Scan for the cell matching the given text and deliver its (x, y) coordinate at center. 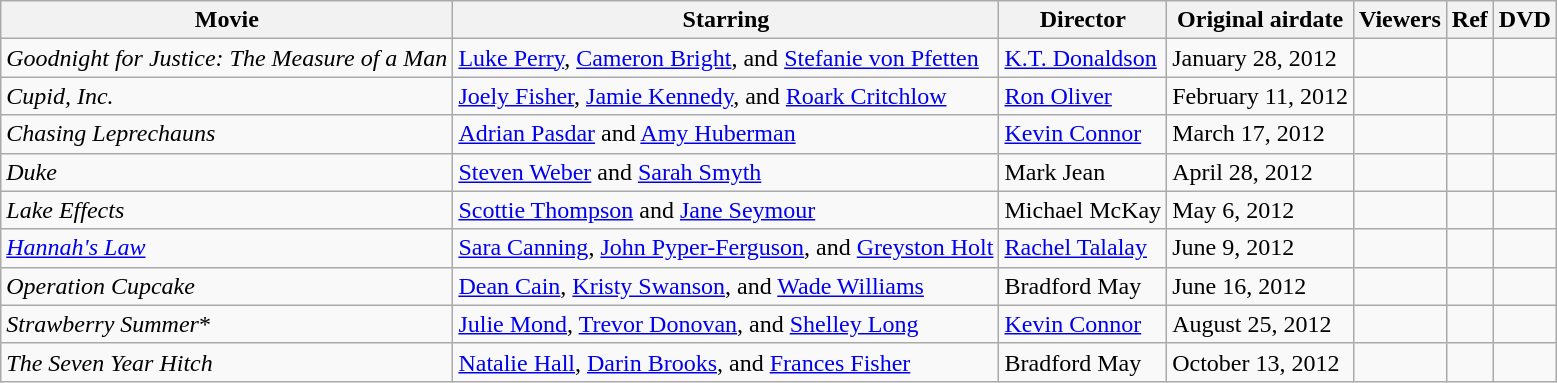
Original airdate (1260, 20)
March 17, 2012 (1260, 134)
October 13, 2012 (1260, 362)
Chasing Leprechauns (227, 134)
February 11, 2012 (1260, 96)
Adrian Pasdar and Amy Huberman (726, 134)
Operation Cupcake (227, 286)
Luke Perry, Cameron Bright, and Stefanie von Pfetten (726, 58)
Lake Effects (227, 210)
May 6, 2012 (1260, 210)
DVD (1524, 20)
Scottie Thompson and Jane Seymour (726, 210)
Strawberry Summer* (227, 324)
Mark Jean (1083, 172)
Natalie Hall, Darin Brooks, and Frances Fisher (726, 362)
Michael McKay (1083, 210)
The Seven Year Hitch (227, 362)
Director (1083, 20)
Rachel Talalay (1083, 248)
June 16, 2012 (1260, 286)
Steven Weber and Sarah Smyth (726, 172)
K.T. Donaldson (1083, 58)
Ron Oliver (1083, 96)
Starring (726, 20)
Ref (1470, 20)
Hannah's Law (227, 248)
January 28, 2012 (1260, 58)
April 28, 2012 (1260, 172)
June 9, 2012 (1260, 248)
Dean Cain, Kristy Swanson, and Wade Williams (726, 286)
Duke (227, 172)
Joely Fisher, Jamie Kennedy, and Roark Critchlow (726, 96)
Movie (227, 20)
Goodnight for Justice: The Measure of a Man (227, 58)
Julie Mond, Trevor Donovan, and Shelley Long (726, 324)
August 25, 2012 (1260, 324)
Viewers (1400, 20)
Sara Canning, John Pyper-Ferguson, and Greyston Holt (726, 248)
Cupid, Inc. (227, 96)
